Search for the cell housing the specified text and yield its [X, Y] center coordinate. 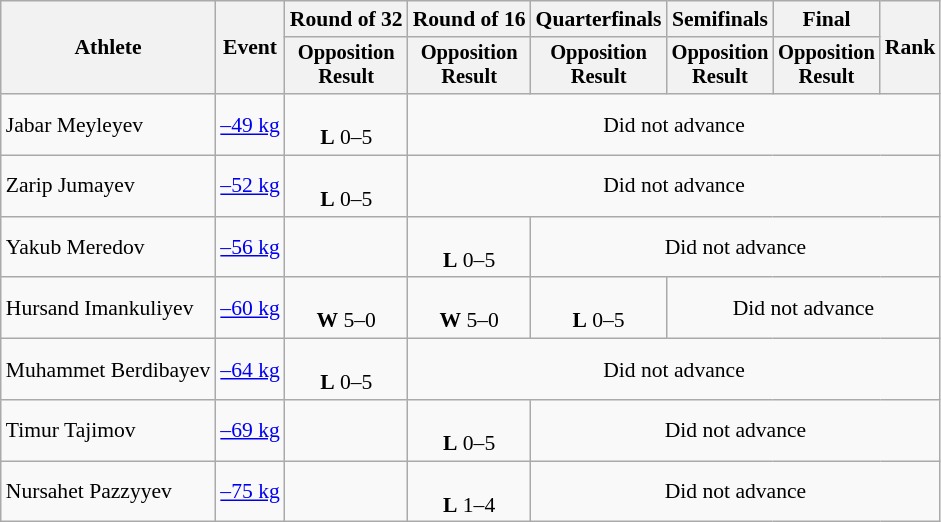
Final [826, 19]
–49 kg [250, 124]
Round of 32 [346, 19]
Zarip Jumayev [108, 186]
Round of 16 [470, 19]
Muhammet Berdibayev [108, 370]
Timur Tajimov [108, 430]
Rank [910, 48]
Jabar Meyleyev [108, 124]
Athlete [108, 48]
L 1–4 [470, 492]
–56 kg [250, 248]
Semifinals [720, 19]
–52 kg [250, 186]
–69 kg [250, 430]
Hursand Imankuliyev [108, 308]
Event [250, 48]
Yakub Meredov [108, 248]
–64 kg [250, 370]
Nursahet Pazzyyev [108, 492]
Quarterfinals [599, 19]
–60 kg [250, 308]
–75 kg [250, 492]
